Scan for the cell matching the given text and deliver its [x, y] coordinate at center. 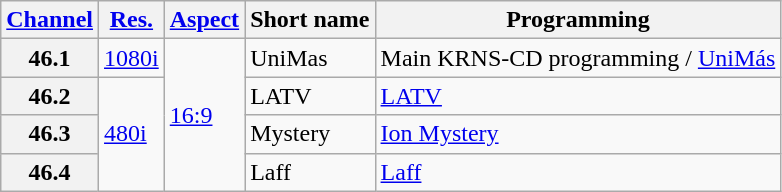
46.1 [50, 58]
UniMas [310, 58]
16:9 [204, 115]
1080i [132, 58]
Channel [50, 20]
Ion Mystery [578, 134]
Programming [578, 20]
Mystery [310, 134]
Aspect [204, 20]
46.2 [50, 96]
Main KRNS-CD programming / UniMás [578, 58]
46.3 [50, 134]
46.4 [50, 172]
Short name [310, 20]
Res. [132, 20]
480i [132, 134]
